Extract the [x, y] coordinate from the center of the cell holding the provided text.  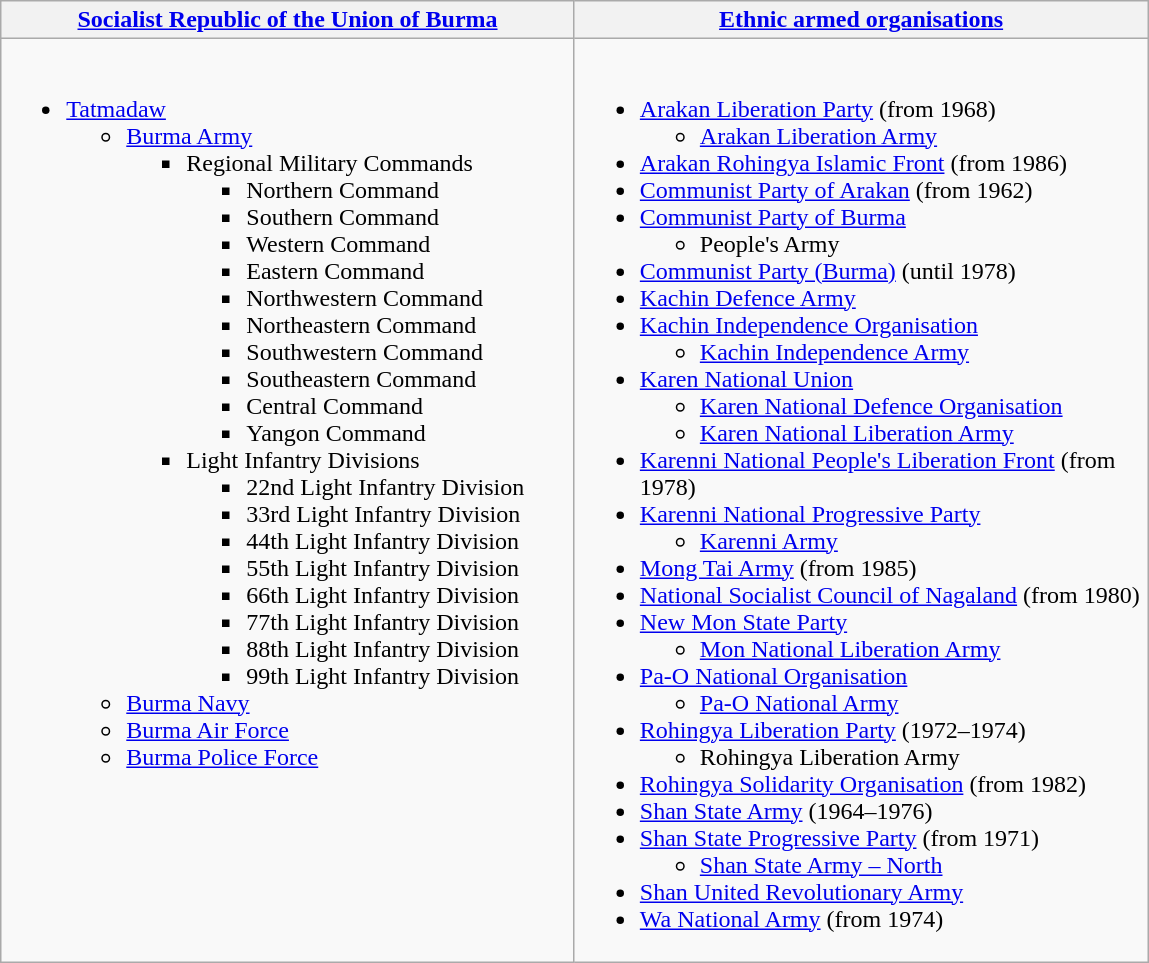
Ethnic armed organisations [861, 20]
Socialist Republic of the Union of Burma [288, 20]
